Determine the [X, Y] coordinate at the center of the cell enclosing the given text.  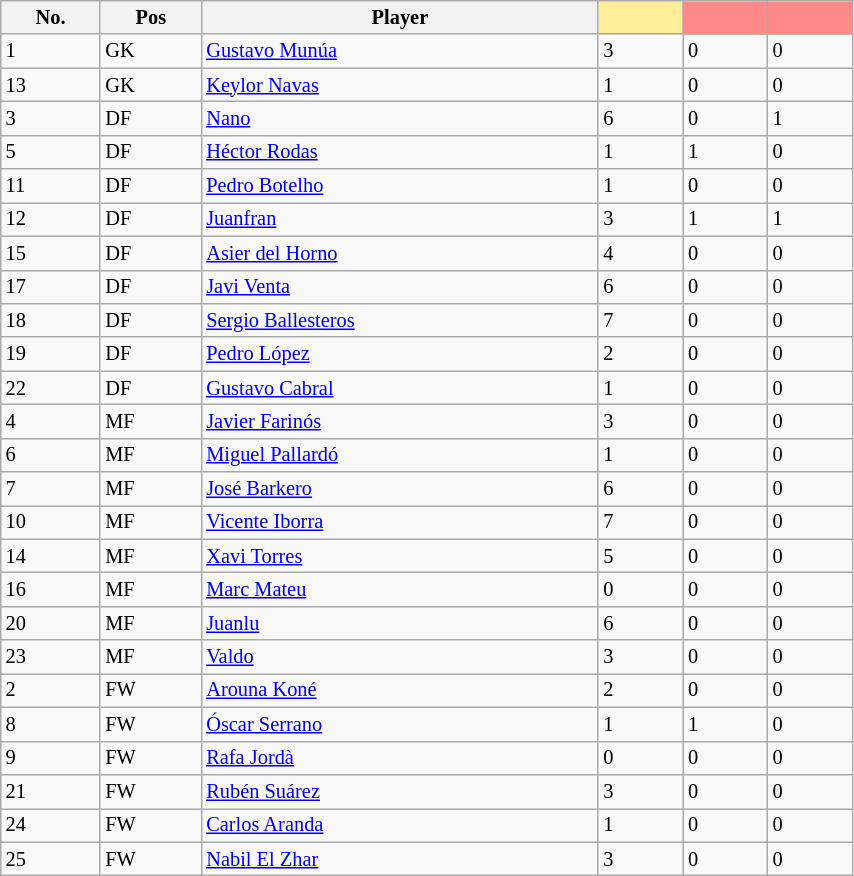
Javier Farinós [400, 421]
19 [51, 354]
Xavi Torres [400, 556]
Miguel Pallardó [400, 455]
Óscar Serrano [400, 724]
Gustavo Munúa [400, 51]
20 [51, 623]
18 [51, 320]
Pedro Botelho [400, 186]
13 [51, 85]
Nabil El Zhar [400, 859]
24 [51, 825]
No. [51, 17]
Arouna Koné [400, 690]
10 [51, 522]
14 [51, 556]
22 [51, 388]
17 [51, 287]
Keylor Navas [400, 85]
Asier del Horno [400, 253]
15 [51, 253]
11 [51, 186]
Vicente Iborra [400, 522]
21 [51, 791]
16 [51, 589]
Pos [150, 17]
Carlos Aranda [400, 825]
Pedro López [400, 354]
Gustavo Cabral [400, 388]
Héctor Rodas [400, 152]
12 [51, 219]
Javi Venta [400, 287]
Juanlu [400, 623]
Rafa Jordà [400, 758]
Marc Mateu [400, 589]
23 [51, 657]
Player [400, 17]
Nano [400, 118]
25 [51, 859]
Rubén Suárez [400, 791]
8 [51, 724]
Sergio Ballesteros [400, 320]
Juanfran [400, 219]
9 [51, 758]
Valdo [400, 657]
José Barkero [400, 489]
